Extract the [x, y] coordinate from the center of the cell holding the provided text.  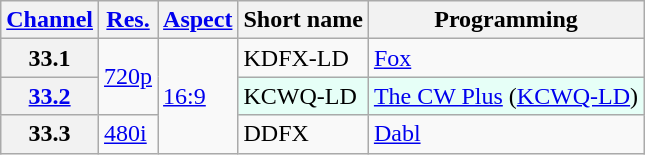
KDFX-LD [303, 58]
16:9 [198, 96]
Channel [50, 20]
33.3 [50, 134]
Dabl [506, 134]
33.2 [50, 96]
Fox [506, 58]
Short name [303, 20]
720p [128, 77]
Res. [128, 20]
Programming [506, 20]
The CW Plus (KCWQ-LD) [506, 96]
Aspect [198, 20]
33.1 [50, 58]
480i [128, 134]
KCWQ-LD [303, 96]
DDFX [303, 134]
